Extract the [X, Y] coordinate from the center of the cell holding the provided text.  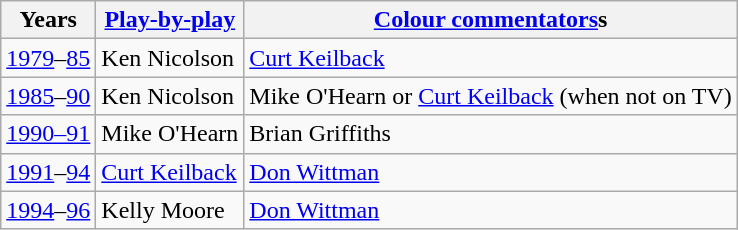
Kelly Moore [170, 210]
1990–91 [48, 134]
1979–85 [48, 58]
Play-by-play [170, 20]
Mike O'Hearn or Curt Keilback (when not on TV) [491, 96]
Mike O'Hearn [170, 134]
Brian Griffiths [491, 134]
Colour commentatorss [491, 20]
1985–90 [48, 96]
Years [48, 20]
1991–94 [48, 172]
1994–96 [48, 210]
